Find where the given text appears and provide that cell's center as [x, y] coordinate. 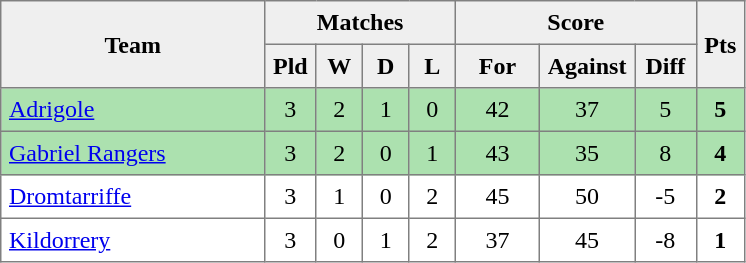
Kildorrery [133, 240]
Dromtarriffe [133, 197]
Score [576, 23]
35 [586, 153]
Matches [360, 23]
D [385, 66]
Pld [290, 66]
42 [497, 110]
Diff [666, 66]
8 [666, 153]
43 [497, 153]
Team [133, 44]
For [497, 66]
4 [720, 153]
Gabriel Rangers [133, 153]
W [339, 66]
Against [586, 66]
L [432, 66]
Pts [720, 44]
50 [586, 197]
-8 [666, 240]
Adrigole [133, 110]
-5 [666, 197]
